Provide the (x, y) coordinate of the cell's center where the given text is located.  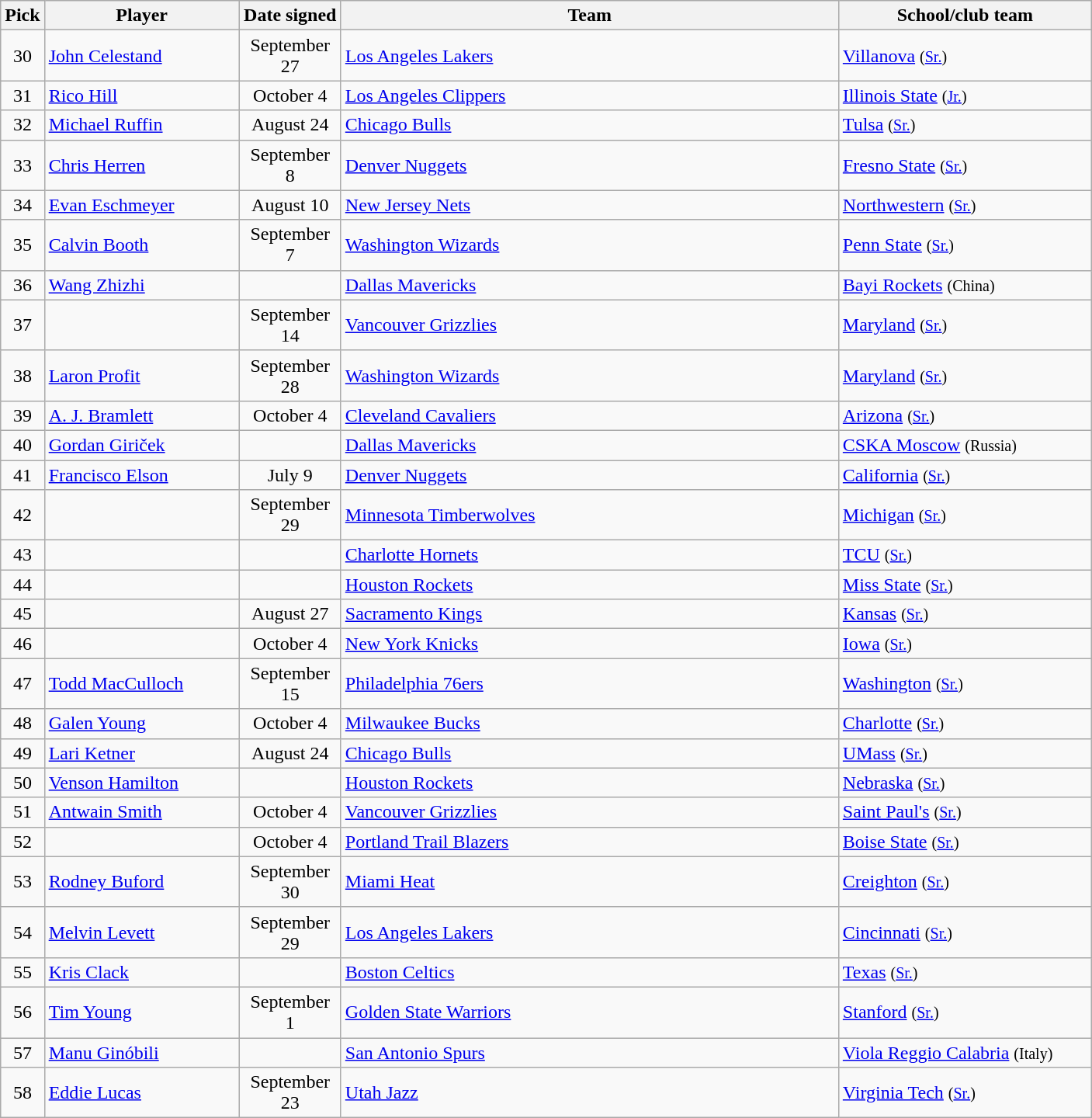
36 (23, 285)
August 10 (290, 205)
Bayi Rockets (China) (965, 285)
50 (23, 783)
Melvin Levett (141, 932)
51 (23, 812)
40 (23, 445)
Player (141, 16)
34 (23, 205)
Wang Zhizhi (141, 285)
54 (23, 932)
39 (23, 415)
46 (23, 644)
September 15 (290, 683)
Iowa (Sr.) (965, 644)
49 (23, 753)
Los Angeles Clippers (590, 95)
Chris Herren (141, 165)
A. J. Bramlett (141, 415)
32 (23, 125)
Arizona (Sr.) (965, 415)
43 (23, 555)
Sacramento Kings (590, 614)
Laron Profit (141, 376)
Miami Heat (590, 882)
CSKA Moscow (Russia) (965, 445)
Venson Hamilton (141, 783)
Portland Trail Blazers (590, 842)
Charlotte (Sr.) (965, 724)
Utah Jazz (590, 1093)
Lari Ketner (141, 753)
Viola Reggio Calabria (Italy) (965, 1052)
42 (23, 516)
Michael Ruffin (141, 125)
September 30 (290, 882)
44 (23, 585)
California (Sr.) (965, 474)
Date signed (290, 16)
July 9 (290, 474)
58 (23, 1093)
57 (23, 1052)
September 27 (290, 56)
Michigan (Sr.) (965, 516)
September 28 (290, 376)
37 (23, 325)
August 27 (290, 614)
Rodney Buford (141, 882)
John Celestand (141, 56)
Minnesota Timberwolves (590, 516)
Cincinnati (Sr.) (965, 932)
Stanford (Sr.) (965, 1012)
Tim Young (141, 1012)
September 1 (290, 1012)
Golden State Warriors (590, 1012)
45 (23, 614)
52 (23, 842)
San Antonio Spurs (590, 1052)
Fresno State (Sr.) (965, 165)
Villanova (Sr.) (965, 56)
Antwain Smith (141, 812)
Kansas (Sr.) (965, 614)
Boise State (Sr.) (965, 842)
Creighton (Sr.) (965, 882)
September 14 (290, 325)
Miss State (Sr.) (965, 585)
September 8 (290, 165)
Rico Hill (141, 95)
55 (23, 972)
Team (590, 16)
53 (23, 882)
Calvin Booth (141, 245)
Evan Eschmeyer (141, 205)
56 (23, 1012)
Galen Young (141, 724)
Virginia Tech (Sr.) (965, 1093)
New York Knicks (590, 644)
Northwestern (Sr.) (965, 205)
38 (23, 376)
Eddie Lucas (141, 1093)
41 (23, 474)
UMass (Sr.) (965, 753)
School/club team (965, 16)
Kris Clack (141, 972)
September 23 (290, 1093)
Manu Ginóbili (141, 1052)
Boston Celtics (590, 972)
TCU (Sr.) (965, 555)
Philadelphia 76ers (590, 683)
35 (23, 245)
September 7 (290, 245)
48 (23, 724)
Saint Paul's (Sr.) (965, 812)
Tulsa (Sr.) (965, 125)
Milwaukee Bucks (590, 724)
31 (23, 95)
47 (23, 683)
Texas (Sr.) (965, 972)
Cleveland Cavaliers (590, 415)
Todd MacCulloch (141, 683)
Francisco Elson (141, 474)
33 (23, 165)
Penn State (Sr.) (965, 245)
Nebraska (Sr.) (965, 783)
30 (23, 56)
Pick (23, 16)
Illinois State (Jr.) (965, 95)
New Jersey Nets (590, 205)
Charlotte Hornets (590, 555)
Washington (Sr.) (965, 683)
Gordan Giriček (141, 445)
